Return the (x, y) coordinate for the center point of the cell that contains the specified text.  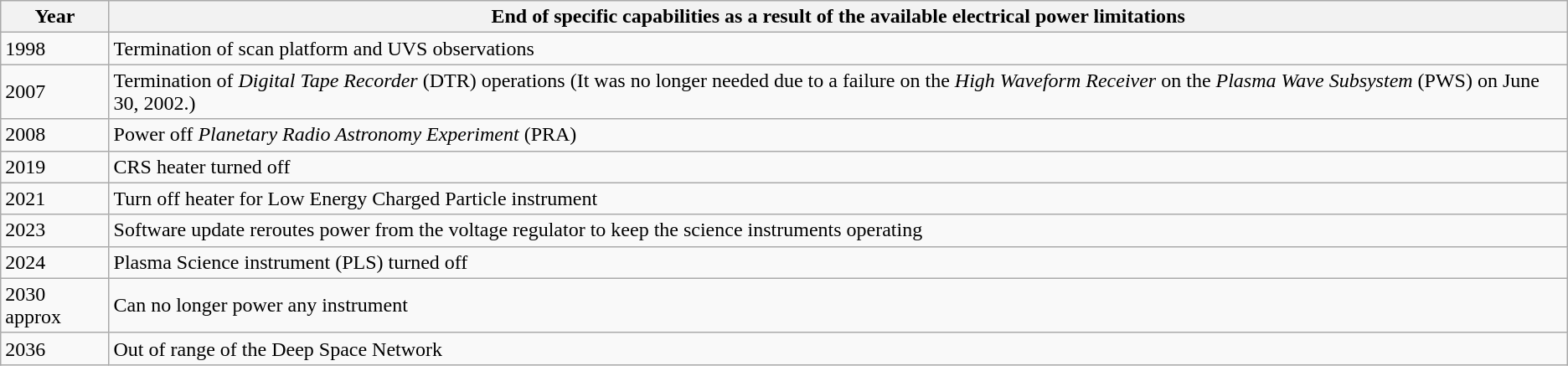
Software update reroutes power from the voltage regulator to keep the science instruments operating (838, 230)
Termination of scan platform and UVS observations (838, 49)
1998 (55, 49)
2019 (55, 167)
CRS heater turned off (838, 167)
End of specific capabilities as a result of the available electrical power limitations (838, 17)
2036 (55, 348)
2023 (55, 230)
Can no longer power any instrument (838, 305)
2030 approx (55, 305)
Year (55, 17)
2021 (55, 198)
Plasma Science instrument (PLS) turned off (838, 262)
Out of range of the Deep Space Network (838, 348)
Turn off heater for Low Energy Charged Particle instrument (838, 198)
2024 (55, 262)
2008 (55, 135)
Power off Planetary Radio Astronomy Experiment (PRA) (838, 135)
2007 (55, 92)
